Provide the [X, Y] coordinate of the cell's center where the given text is located.  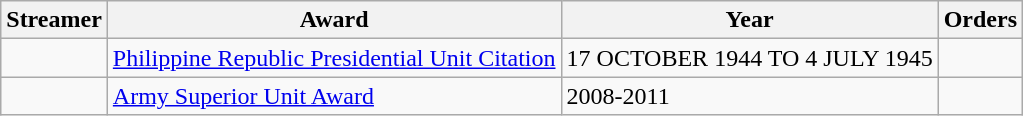
Award [334, 20]
Orders [980, 20]
17 OCTOBER 1944 TO 4 JULY 1945 [750, 58]
Year [750, 20]
Streamer [54, 20]
Army Superior Unit Award [334, 96]
2008-2011 [750, 96]
Philippine Republic Presidential Unit Citation [334, 58]
